Find where the given text appears and provide that cell's center as (X, Y) coordinate. 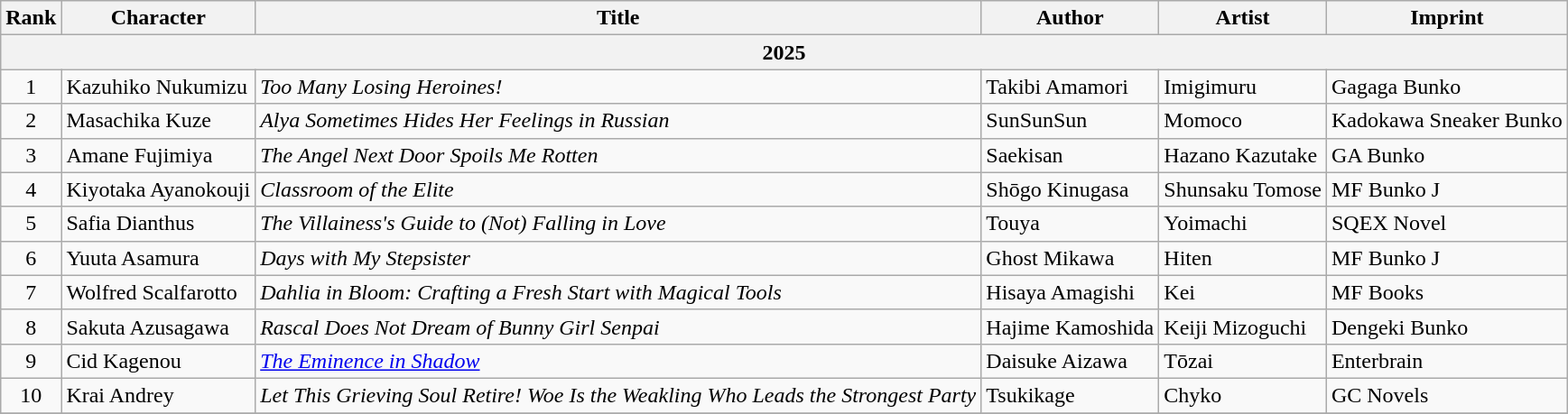
Yoimachi (1243, 224)
Shunsaku Tomose (1243, 189)
Gagaga Bunko (1446, 87)
Amane Fujimiya (159, 155)
Dahlia in Bloom: Crafting a Fresh Start with Magical Tools (618, 292)
Keiji Mizoguchi (1243, 327)
Alya Sometimes Hides Her Feelings in Russian (618, 121)
GC Novels (1446, 395)
Days with My Stepsister (618, 258)
Krai Andrey (159, 395)
Saekisan (1071, 155)
Artist (1243, 18)
5 (31, 224)
Ghost Mikawa (1071, 258)
Character (159, 18)
Rascal Does Not Dream of Bunny Girl Senpai (618, 327)
Kei (1243, 292)
8 (31, 327)
SunSunSun (1071, 121)
10 (31, 395)
Shōgo Kinugasa (1071, 189)
Too Many Losing Heroines! (618, 87)
Let This Grieving Soul Retire! Woe Is the Weakling Who Leads the Strongest Party (618, 395)
Yuuta Asamura (159, 258)
Hiten (1243, 258)
Cid Kagenou (159, 361)
MF Books (1446, 292)
Title (618, 18)
1 (31, 87)
Imprint (1446, 18)
Masachika Kuze (159, 121)
Tōzai (1243, 361)
2025 (784, 52)
9 (31, 361)
4 (31, 189)
Author (1071, 18)
Kazuhiko Nukumizu (159, 87)
Touya (1071, 224)
The Villainess's Guide to (Not) Falling in Love (618, 224)
Enterbrain (1446, 361)
Kiyotaka Ayanokouji (159, 189)
Safia Dianthus (159, 224)
Hajime Kamoshida (1071, 327)
SQEX Novel (1446, 224)
Hisaya Amagishi (1071, 292)
Tsukikage (1071, 395)
Hazano Kazutake (1243, 155)
The Angel Next Door Spoils Me Rotten (618, 155)
6 (31, 258)
Takibi Amamori (1071, 87)
3 (31, 155)
7 (31, 292)
The Eminence in Shadow (618, 361)
Rank (31, 18)
Dengeki Bunko (1446, 327)
GA Bunko (1446, 155)
2 (31, 121)
Sakuta Azusagawa (159, 327)
Chyko (1243, 395)
Kadokawa Sneaker Bunko (1446, 121)
Wolfred Scalfarotto (159, 292)
Daisuke Aizawa (1071, 361)
Momoco (1243, 121)
Imigimuru (1243, 87)
Classroom of the Elite (618, 189)
